Determine the [X, Y] coordinate at the center of the cell enclosing the given text.  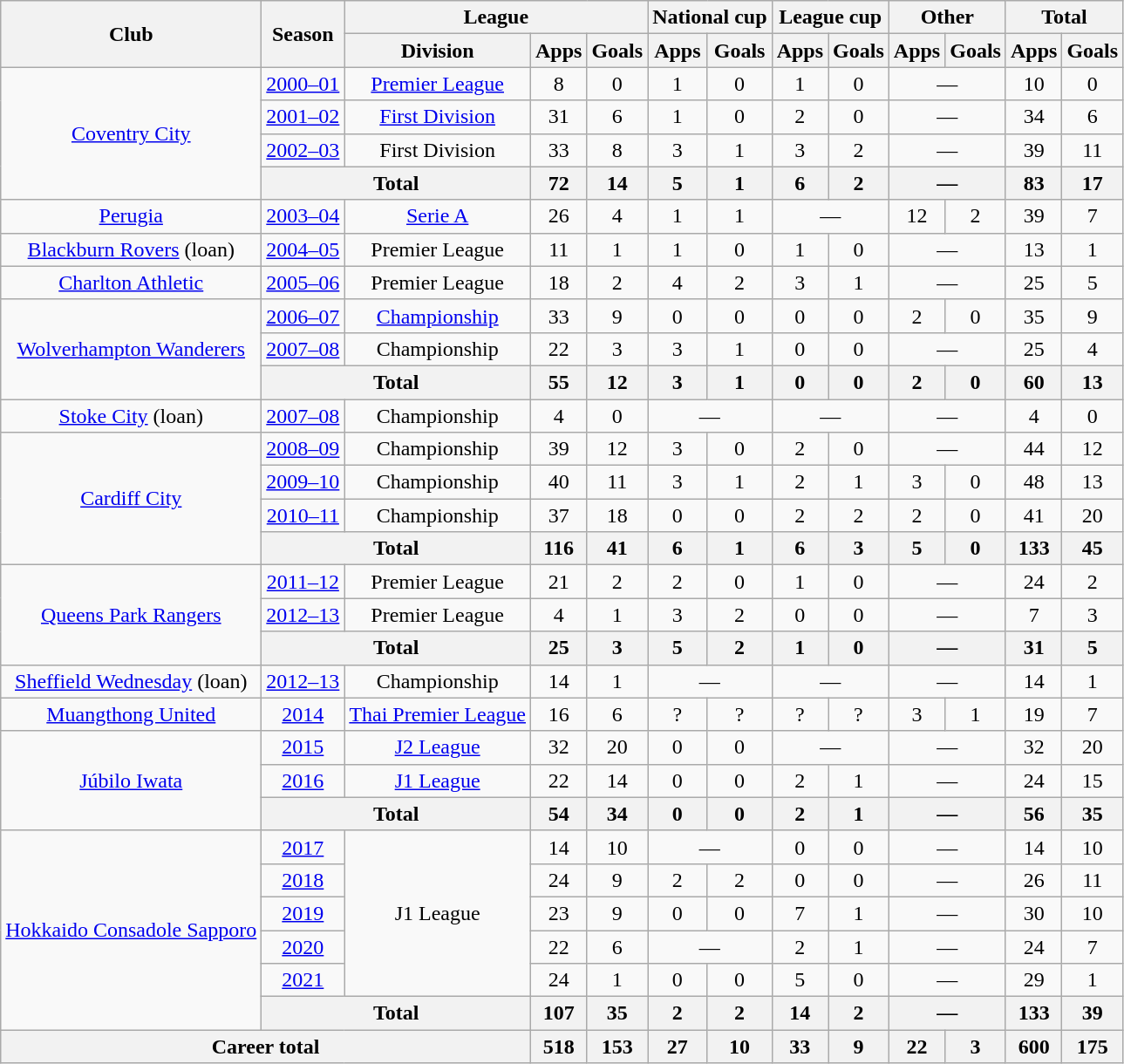
2005–06 [303, 283]
National cup [710, 17]
48 [1033, 482]
175 [1093, 1047]
Blackburn Rovers (loan) [131, 249]
45 [1093, 549]
107 [558, 1013]
Division [438, 51]
19 [1033, 714]
40 [558, 482]
2021 [303, 980]
2014 [303, 714]
2009–10 [303, 482]
2000–01 [303, 84]
J2 League [438, 747]
30 [1033, 913]
Charlton Athletic [131, 283]
Career total [266, 1047]
Coventry City [131, 133]
2002–03 [303, 150]
Stoke City (loan) [131, 416]
Thai Premier League [438, 714]
2019 [303, 913]
83 [1033, 183]
Club [131, 34]
27 [678, 1047]
2004–05 [303, 249]
Queens Park Rangers [131, 615]
League [496, 17]
600 [1033, 1047]
Perugia [131, 216]
Serie A [438, 216]
29 [1033, 980]
37 [558, 515]
Júbilo Iwata [131, 781]
60 [1033, 382]
23 [558, 913]
72 [558, 183]
2016 [303, 781]
2010–11 [303, 515]
Other [947, 17]
Cardiff City [131, 499]
2018 [303, 880]
Sheffield Wednesday (loan) [131, 681]
518 [558, 1047]
55 [558, 382]
2008–09 [303, 449]
2003–04 [303, 216]
153 [617, 1047]
21 [558, 582]
44 [1033, 449]
15 [1093, 781]
16 [558, 714]
2001–02 [303, 117]
League cup [830, 17]
54 [558, 814]
2020 [303, 946]
2015 [303, 747]
56 [1033, 814]
116 [558, 549]
17 [1093, 183]
Muangthong United [131, 714]
Wolverhampton Wanderers [131, 349]
Hokkaido Consadole Sapporo [131, 930]
Season [303, 34]
2017 [303, 847]
2011–12 [303, 582]
2006–07 [303, 316]
